Return (X, Y) of the center of cell containing provided text 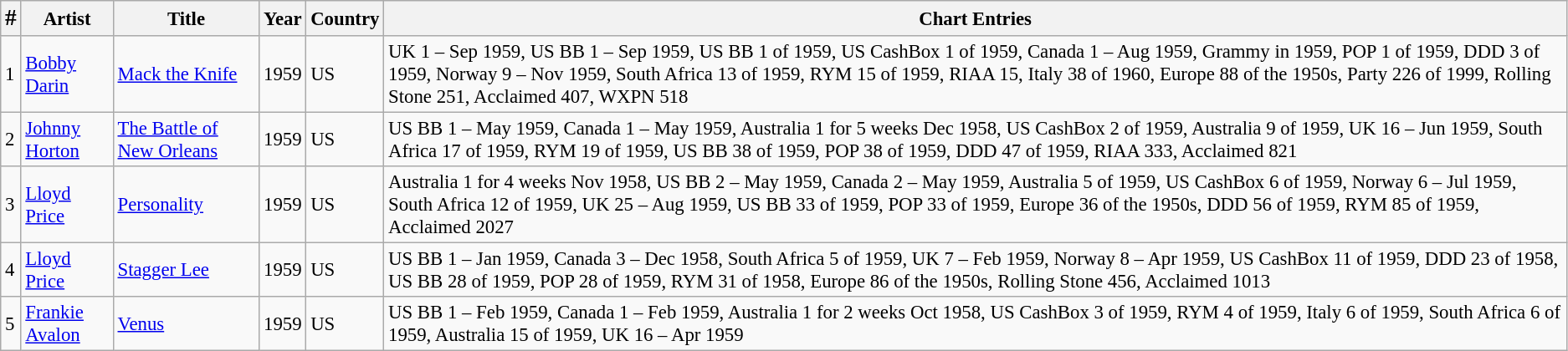
1 (11, 74)
Title (186, 18)
5 (11, 324)
Stagger Lee (186, 271)
Year (283, 18)
3 (11, 205)
2 (11, 140)
Country (345, 18)
Artist (67, 18)
Chart Entries (976, 18)
4 (11, 271)
The Battle of New Orleans (186, 140)
Frankie Avalon (67, 324)
Venus (186, 324)
Personality (186, 205)
Johnny Horton (67, 140)
Mack the Knife (186, 74)
Bobby Darin (67, 74)
# (11, 18)
